Provide the [X, Y] coordinate of the cell's center where the given text is located.  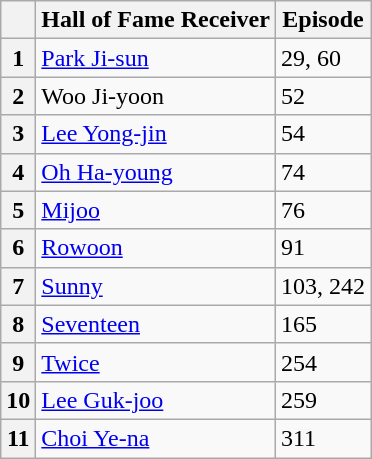
259 [322, 400]
9 [18, 362]
Rowoon [156, 248]
6 [18, 248]
Twice [156, 362]
3 [18, 134]
Lee Yong-jin [156, 134]
91 [322, 248]
54 [322, 134]
Seventeen [156, 324]
165 [322, 324]
Mijoo [156, 210]
76 [322, 210]
11 [18, 438]
Choi Ye-na [156, 438]
Woo Ji-yoon [156, 96]
Park Ji-sun [156, 58]
311 [322, 438]
5 [18, 210]
10 [18, 400]
1 [18, 58]
74 [322, 172]
103, 242 [322, 286]
Sunny [156, 286]
29, 60 [322, 58]
7 [18, 286]
8 [18, 324]
Hall of Fame Receiver [156, 20]
2 [18, 96]
Oh Ha-young [156, 172]
254 [322, 362]
Episode [322, 20]
Lee Guk-joo [156, 400]
52 [322, 96]
4 [18, 172]
